Search for the cell housing the specified text and yield its (X, Y) center coordinate. 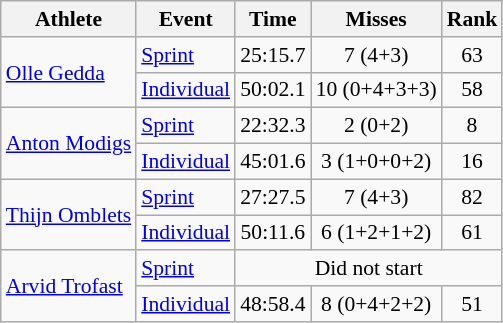
27:27.5 (272, 197)
Athlete (68, 19)
50:02.1 (272, 90)
3 (1+0+0+2) (376, 162)
58 (472, 90)
10 (0+4+3+3) (376, 90)
Time (272, 19)
45:01.6 (272, 162)
Did not start (368, 269)
61 (472, 233)
8 (472, 126)
16 (472, 162)
Thijn Omblets (68, 214)
2 (0+2) (376, 126)
6 (1+2+1+2) (376, 233)
Rank (472, 19)
Arvid Trofast (68, 286)
63 (472, 55)
Anton Modigs (68, 144)
8 (0+4+2+2) (376, 304)
50:11.6 (272, 233)
22:32.3 (272, 126)
48:58.4 (272, 304)
Misses (376, 19)
25:15.7 (272, 55)
Olle Gedda (68, 72)
Event (186, 19)
51 (472, 304)
82 (472, 197)
